Provide the [x, y] coordinate of the cell's center where the given text is located.  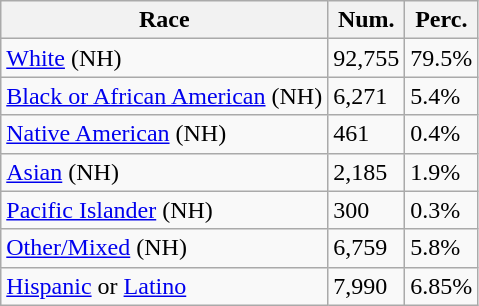
Asian (NH) [164, 172]
0.3% [442, 210]
6,271 [366, 96]
79.5% [442, 58]
6.85% [442, 286]
7,990 [366, 286]
Black or African American (NH) [164, 96]
1.9% [442, 172]
Pacific Islander (NH) [164, 210]
0.4% [442, 134]
Race [164, 20]
92,755 [366, 58]
300 [366, 210]
Other/Mixed (NH) [164, 248]
2,185 [366, 172]
White (NH) [164, 58]
Hispanic or Latino [164, 286]
Perc. [442, 20]
Num. [366, 20]
Native American (NH) [164, 134]
6,759 [366, 248]
5.8% [442, 248]
5.4% [442, 96]
461 [366, 134]
